Find where the given text appears and provide that cell's center as [x, y] coordinate. 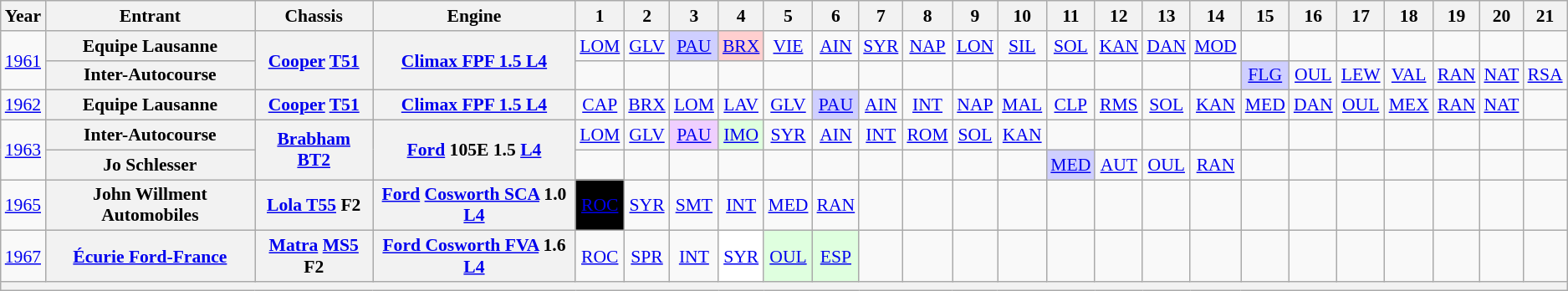
Ford Cosworth SCA 1.0 L4 [474, 206]
6 [836, 16]
4 [741, 16]
20 [1501, 16]
ROM [927, 135]
Year [23, 16]
SMT [694, 206]
15 [1265, 16]
LAV [741, 105]
Lola T55 F2 [314, 206]
10 [1022, 16]
SPR [647, 256]
1962 [23, 105]
Écurie Ford-France [151, 256]
12 [1119, 16]
5 [788, 16]
Chassis [314, 16]
VAL [1409, 75]
11 [1070, 16]
18 [1409, 16]
8 [927, 16]
13 [1166, 16]
RMS [1119, 105]
Engine [474, 16]
Jo Schlesser [151, 165]
Ford 105E 1.5 L4 [474, 151]
ESP [836, 256]
9 [975, 16]
21 [1545, 16]
19 [1457, 16]
FLG [1265, 75]
17 [1361, 16]
Brabham BT2 [314, 151]
16 [1313, 16]
MOD [1216, 46]
LON [975, 46]
RSA [1545, 75]
1967 [23, 256]
AUT [1119, 165]
IMO [741, 135]
1963 [23, 151]
LEW [1361, 75]
MEX [1409, 105]
SIL [1022, 46]
14 [1216, 16]
John Willment Automobiles [151, 206]
2 [647, 16]
1961 [23, 60]
Ford Cosworth FVA 1.6 L4 [474, 256]
3 [694, 16]
Matra MS5 F2 [314, 256]
7 [881, 16]
CAP [600, 105]
1965 [23, 206]
Entrant [151, 16]
1 [600, 16]
MAL [1022, 105]
CLP [1070, 105]
VIE [788, 46]
